From the cell containing the given text, extract its center point as (X, Y) coordinate. 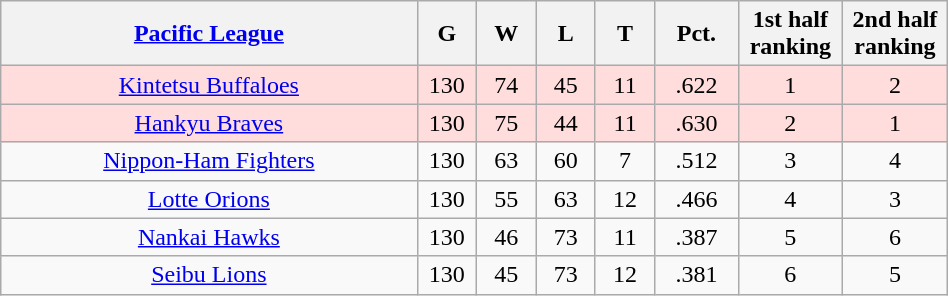
G (446, 34)
1st half ranking (790, 34)
74 (506, 85)
2nd half ranking (896, 34)
Lotte Orions (209, 199)
Pacific League (209, 34)
.466 (696, 199)
Pct. (696, 34)
.387 (696, 237)
.622 (696, 85)
L (566, 34)
Nankai Hawks (209, 237)
Kintetsu Buffaloes (209, 85)
Hankyu Braves (209, 123)
46 (506, 237)
44 (566, 123)
60 (566, 161)
T (624, 34)
7 (624, 161)
.630 (696, 123)
W (506, 34)
75 (506, 123)
.512 (696, 161)
.381 (696, 275)
55 (506, 199)
Nippon-Ham Fighters (209, 161)
Seibu Lions (209, 275)
